Provide the [X, Y] coordinate of the cell's center where the given text is located.  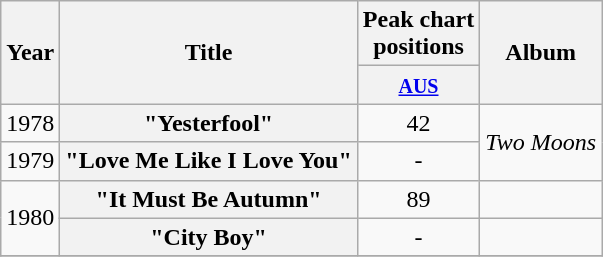
1979 [30, 161]
"Love Me Like I Love You" [208, 161]
Title [208, 52]
AUS [418, 85]
1980 [30, 218]
89 [418, 199]
Peak chartpositions [418, 34]
42 [418, 123]
1978 [30, 123]
Album [541, 52]
Year [30, 52]
"City Boy" [208, 237]
"It Must Be Autumn" [208, 199]
"Yesterfool" [208, 123]
Two Moons [541, 142]
